Pinpoint the cell where the given text exists, returning its [X, Y] midpoint coordinate. 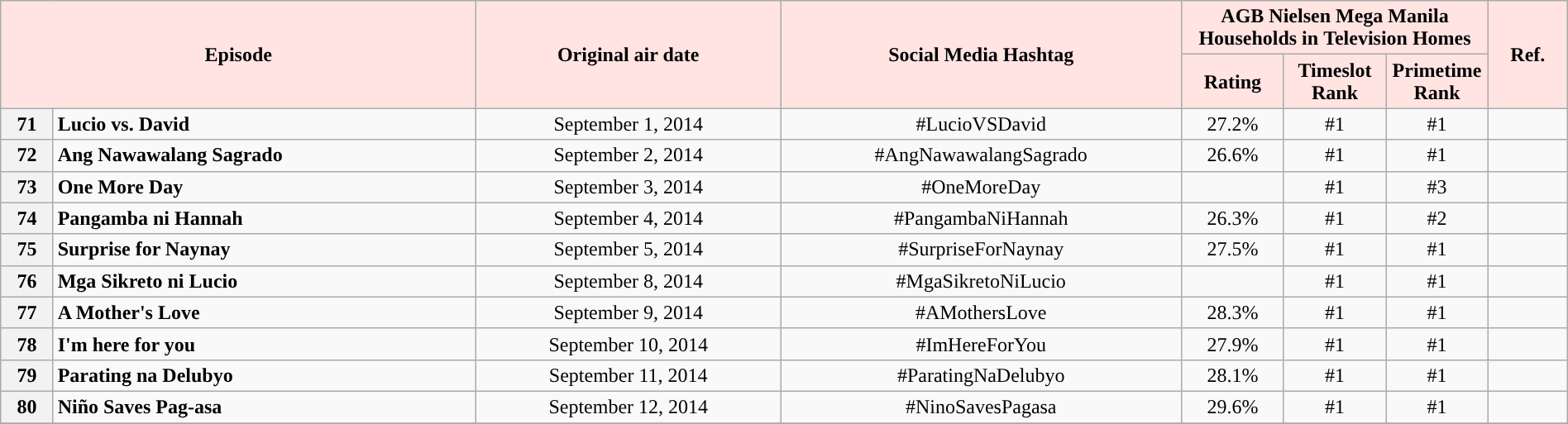
September 9, 2014 [629, 312]
AGB Nielsen Mega Manila Households in Television Homes [1335, 28]
Niño Saves Pag-asa [265, 407]
74 [26, 218]
September 11, 2014 [629, 375]
Social Media Hashtag [981, 55]
#LucioVSDavid [981, 124]
79 [26, 375]
75 [26, 250]
26.3% [1233, 218]
72 [26, 155]
September 1, 2014 [629, 124]
#MgaSikretoNiLucio [981, 281]
Mga Sikreto ni Lucio [265, 281]
77 [26, 312]
76 [26, 281]
28.3% [1233, 312]
28.1% [1233, 375]
A Mother's Love [265, 312]
71 [26, 124]
80 [26, 407]
September 12, 2014 [629, 407]
I'm here for you [265, 344]
September 5, 2014 [629, 250]
#SurpriseForNaynay [981, 250]
Ang Nawawalang Sagrado [265, 155]
September 4, 2014 [629, 218]
29.6% [1233, 407]
September 3, 2014 [629, 187]
Episode [238, 55]
#ParatingNaDelubyo [981, 375]
78 [26, 344]
27.2% [1233, 124]
26.6% [1233, 155]
Original air date [629, 55]
Pangamba ni Hannah [265, 218]
#PangambaNiHannah [981, 218]
#ImHereForYou [981, 344]
#2 [1437, 218]
Timeslot Rank [1335, 81]
#NinoSavesPagasa [981, 407]
Ref. [1527, 55]
#AMothersLove [981, 312]
September 2, 2014 [629, 155]
27.5% [1233, 250]
27.9% [1233, 344]
#3 [1437, 187]
Parating na Delubyo [265, 375]
September 8, 2014 [629, 281]
September 10, 2014 [629, 344]
#AngNawawalangSagrado [981, 155]
One More Day [265, 187]
Primetime Rank [1437, 81]
Lucio vs. David [265, 124]
Surprise for Naynay [265, 250]
Rating [1233, 81]
#OneMoreDay [981, 187]
73 [26, 187]
